For the text-containing cell, return its midpoint in [x, y] coordinate format. 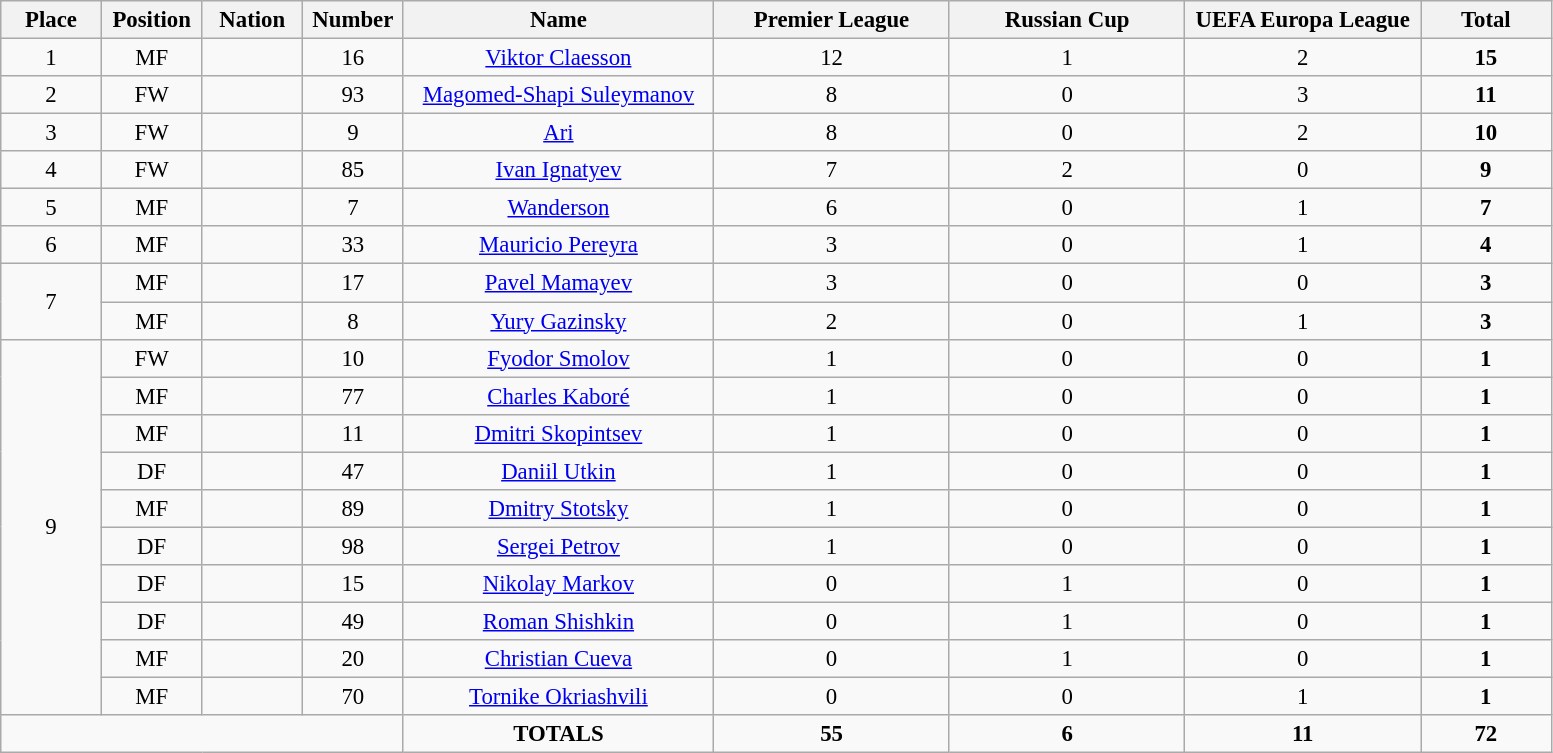
Premier League [832, 20]
TOTALS [558, 734]
16 [354, 58]
UEFA Europa League [1303, 20]
Roman Shishkin [558, 621]
Total [1486, 20]
20 [354, 659]
47 [354, 471]
Mauricio Pereyra [558, 245]
Daniil Utkin [558, 471]
Ivan Ignatyev [558, 170]
17 [354, 283]
Sergei Petrov [558, 546]
Position [152, 20]
Tornike Okriashvili [558, 697]
77 [354, 396]
Fyodor Smolov [558, 358]
85 [354, 170]
Ari [558, 133]
Nikolay Markov [558, 584]
Number [354, 20]
72 [1486, 734]
Wanderson [558, 208]
70 [354, 697]
Dmitri Skopintsev [558, 433]
93 [354, 95]
Yury Gazinsky [558, 321]
Viktor Claesson [558, 58]
33 [354, 245]
Pavel Mamayev [558, 283]
55 [832, 734]
5 [52, 208]
Name [558, 20]
Place [52, 20]
98 [354, 546]
Nation [252, 20]
Dmitry Stotsky [558, 509]
Russian Cup [1067, 20]
89 [354, 509]
12 [832, 58]
Magomed-Shapi Suleymanov [558, 95]
Christian Cueva [558, 659]
Charles Kaboré [558, 396]
49 [354, 621]
